Scan for the cell matching the given text and deliver its (X, Y) coordinate at center. 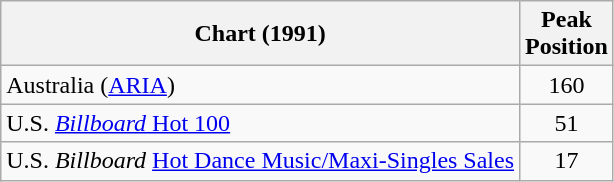
17 (567, 161)
Australia (ARIA) (260, 85)
Chart (1991) (260, 34)
PeakPosition (567, 34)
U.S. Billboard Hot Dance Music/Maxi-Singles Sales (260, 161)
51 (567, 123)
160 (567, 85)
U.S. Billboard Hot 100 (260, 123)
